Capture the cell that displays the provided text and extract its (x, y) central coordinate. 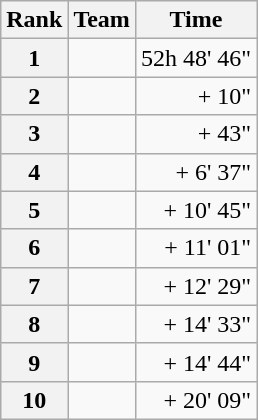
+ 11' 01" (196, 248)
5 (34, 210)
9 (34, 362)
7 (34, 286)
+ 14' 44" (196, 362)
8 (34, 324)
+ 43" (196, 134)
+ 14' 33" (196, 324)
52h 48' 46" (196, 58)
2 (34, 96)
10 (34, 400)
Time (196, 20)
+ 6' 37" (196, 172)
+ 10' 45" (196, 210)
+ 20' 09" (196, 400)
6 (34, 248)
1 (34, 58)
4 (34, 172)
Rank (34, 20)
+ 10" (196, 96)
3 (34, 134)
+ 12' 29" (196, 286)
Team (102, 20)
